Extract the (X, Y) coordinate from the center of the cell holding the provided text.  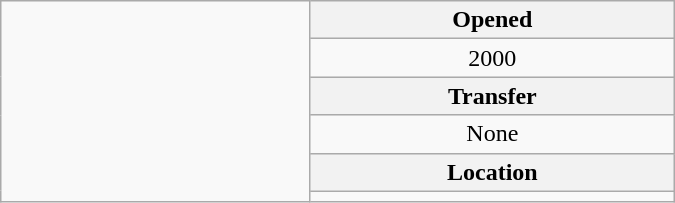
Transfer (492, 96)
Location (492, 172)
2000 (492, 58)
Opened (492, 20)
None (492, 134)
